Search for the cell housing the specified text and yield its [X, Y] center coordinate. 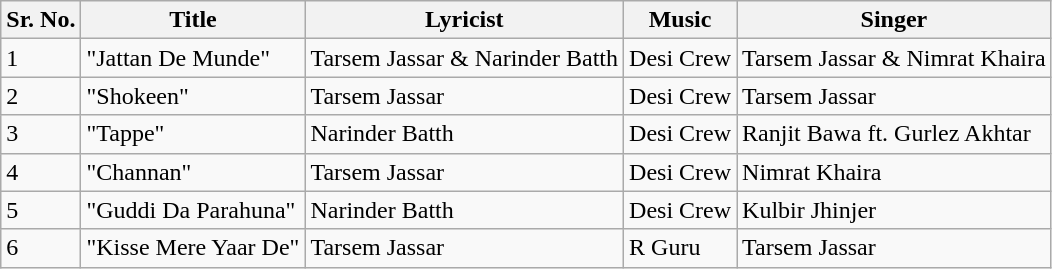
"Jattan De Munde" [193, 58]
Tarsem Jassar & Narinder Batth [464, 58]
R Guru [680, 248]
4 [41, 172]
"Tappe" [193, 134]
"Channan" [193, 172]
Kulbir Jhinjer [894, 210]
3 [41, 134]
Tarsem Jassar & Nimrat Khaira [894, 58]
Music [680, 20]
Ranjit Bawa ft. Gurlez Akhtar [894, 134]
"Kisse Mere Yaar De" [193, 248]
Nimrat Khaira [894, 172]
2 [41, 96]
"Shokeen" [193, 96]
Title [193, 20]
6 [41, 248]
Sr. No. [41, 20]
1 [41, 58]
Singer [894, 20]
5 [41, 210]
"Guddi Da Parahuna" [193, 210]
Lyricist [464, 20]
